Locate the cell with the specified text and output its [x, y] center coordinate. 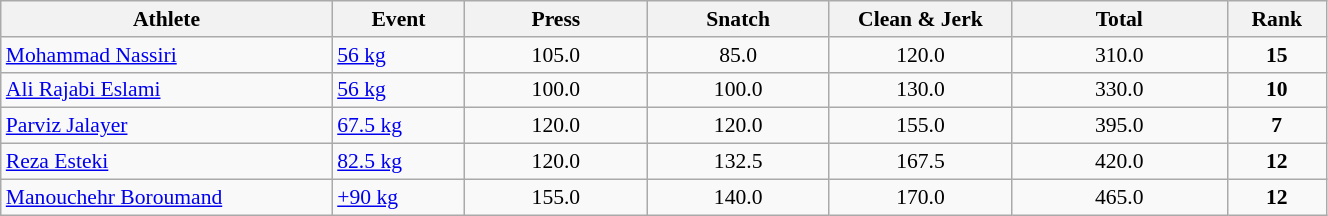
15 [1276, 55]
132.5 [738, 162]
Total [1120, 19]
330.0 [1120, 90]
+90 kg [398, 197]
Event [398, 19]
Reza Esteki [166, 162]
420.0 [1120, 162]
130.0 [920, 90]
Press [556, 19]
465.0 [1120, 197]
140.0 [738, 197]
85.0 [738, 55]
Snatch [738, 19]
167.5 [920, 162]
Clean & Jerk [920, 19]
Rank [1276, 19]
Mohammad Nassiri [166, 55]
Athlete [166, 19]
170.0 [920, 197]
Parviz Jalayer [166, 126]
395.0 [1120, 126]
310.0 [1120, 55]
82.5 kg [398, 162]
7 [1276, 126]
67.5 kg [398, 126]
10 [1276, 90]
105.0 [556, 55]
Manouchehr Boroumand [166, 197]
Ali Rajabi Eslami [166, 90]
